Extract the [X, Y] coordinate from the center of the cell holding the provided text.  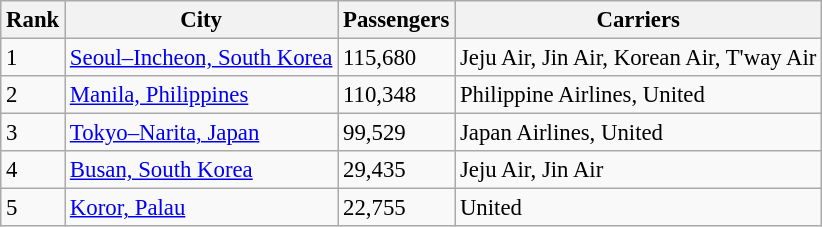
Koror, Palau [202, 208]
29,435 [396, 170]
4 [33, 170]
115,680 [396, 58]
2 [33, 95]
Philippine Airlines, United [638, 95]
Carriers [638, 20]
Passengers [396, 20]
Manila, Philippines [202, 95]
22,755 [396, 208]
5 [33, 208]
Japan Airlines, United [638, 133]
City [202, 20]
United [638, 208]
Tokyo–Narita, Japan [202, 133]
3 [33, 133]
Seoul–Incheon, South Korea [202, 58]
Jeju Air, Jin Air [638, 170]
Busan, South Korea [202, 170]
1 [33, 58]
99,529 [396, 133]
Jeju Air, Jin Air, Korean Air, T'way Air [638, 58]
110,348 [396, 95]
Rank [33, 20]
